Identify which cell holds the provided text, then report its (x, y) central coordinate. 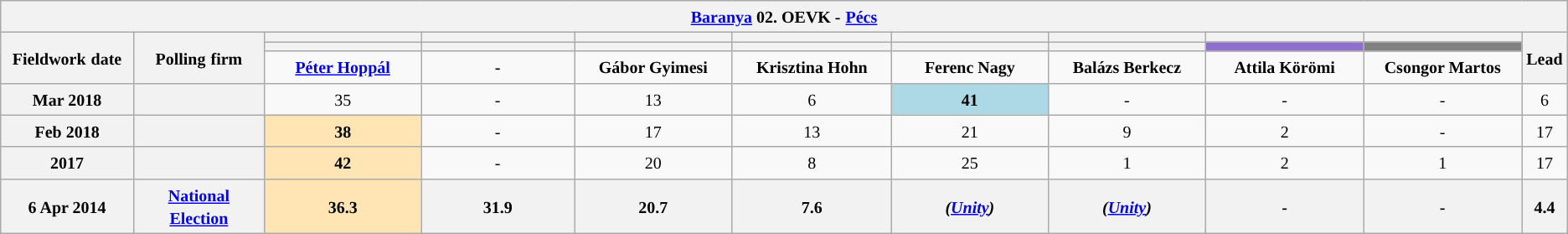
8 (812, 163)
7.6 (812, 206)
2017 (67, 163)
Balázs Berkecz (1127, 67)
36.3 (342, 206)
Ferenc Nagy (970, 67)
Gábor Gyimesi (653, 67)
4.4 (1545, 206)
38 (342, 131)
42 (342, 163)
Baranya 02. OEVK - Pécs (784, 17)
Feb 2018 (67, 131)
31.9 (498, 206)
Csongor Martos (1442, 67)
25 (970, 163)
Attila Körömi (1285, 67)
Mar 2018 (67, 99)
Lead (1545, 58)
Polling firm (199, 58)
Péter Hoppál (342, 67)
Krisztina Hohn (812, 67)
20.7 (653, 206)
National Election (199, 206)
9 (1127, 131)
6 Apr 2014 (67, 206)
41 (970, 99)
20 (653, 163)
35 (342, 99)
21 (970, 131)
Fieldwork date (67, 58)
